Capture the cell that displays the provided text and extract its [X, Y] central coordinate. 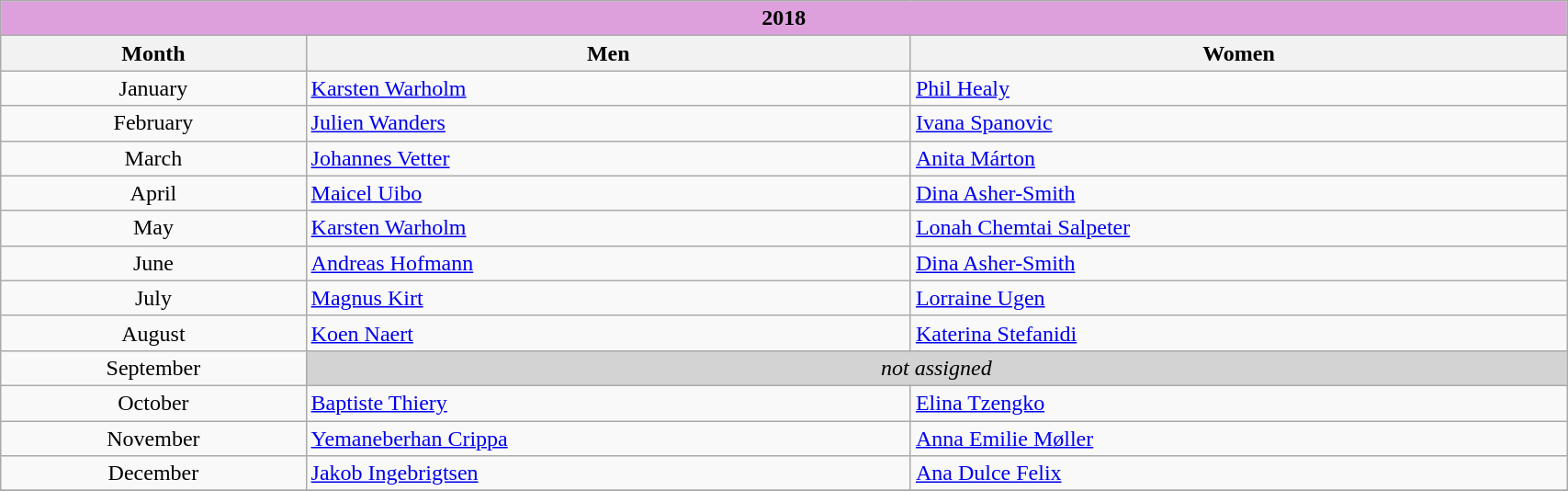
Katerina Stefanidi [1238, 333]
Ivana Spanovic [1238, 123]
Lorraine Ugen [1238, 298]
2018 [784, 18]
February [153, 123]
Yemaneberhan Crippa [608, 439]
May [153, 228]
Maicel Uibo [608, 193]
Anna Emilie Møller [1238, 439]
Men [608, 53]
April [153, 193]
October [153, 403]
Month [153, 53]
January [153, 88]
Julien Wanders [608, 123]
Andreas Hofmann [608, 263]
Magnus Kirt [608, 298]
not assigned [937, 368]
March [153, 158]
June [153, 263]
July [153, 298]
Anita Márton [1238, 158]
Jakob Ingebrigtsen [608, 474]
November [153, 439]
Johannes Vetter [608, 158]
August [153, 333]
Elina Tzengko [1238, 403]
December [153, 474]
Ana Dulce Felix [1238, 474]
Koen Naert [608, 333]
September [153, 368]
Baptiste Thiery [608, 403]
Women [1238, 53]
Phil Healy [1238, 88]
Lonah Chemtai Salpeter [1238, 228]
